Determine the (x, y) coordinate at the center of the cell enclosing the given text.  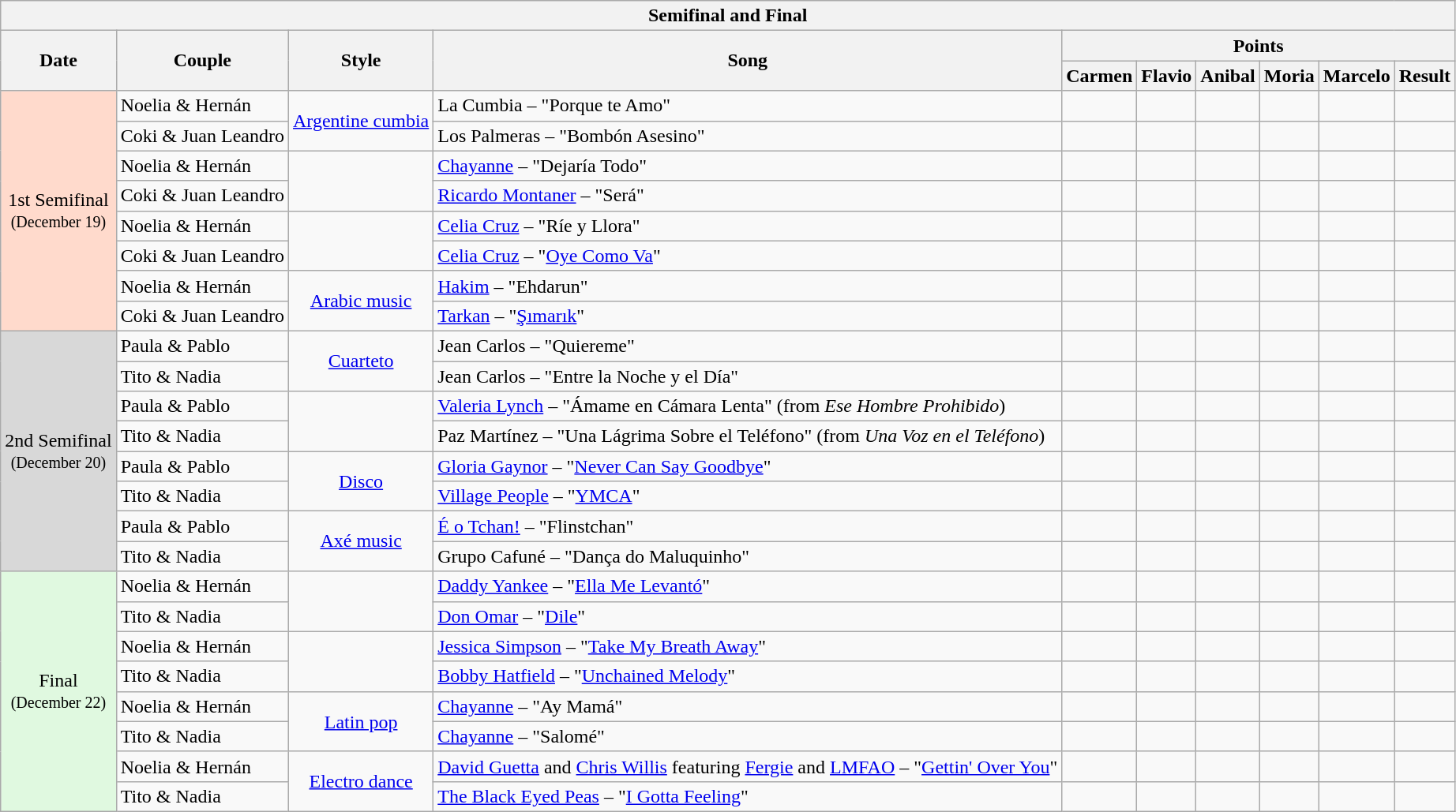
Jean Carlos – "Quiereme" (748, 346)
Jean Carlos – "Entre la Noche y el Día" (748, 376)
Song (748, 61)
Daddy Yankee – "Ella Me Levantó" (748, 586)
The Black Eyed Peas – "I Gotta Feeling" (748, 796)
Chayanne – "Ay Mamá" (748, 706)
Cuarteto (362, 361)
Result (1424, 76)
Moria (1289, 76)
2nd Semifinal (December 20) (58, 451)
Final (December 22) (58, 691)
É o Tchan! – "Flinstchan" (748, 526)
Valeria Lynch – "Ámame en Cámara Lenta" (from Ese Hombre Prohibido) (748, 406)
Jessica Simpson – "Take My Breath Away" (748, 646)
Flavio (1167, 76)
Couple (202, 61)
Los Palmeras – "Bombón Asesino" (748, 136)
Axé music (362, 541)
Points (1259, 46)
Anibal (1228, 76)
Latin pop (362, 721)
Village People – "YMCA" (748, 496)
Don Omar – "Dile" (748, 616)
Arabic music (362, 301)
1st Semifinal (December 19) (58, 211)
Electro dance (362, 781)
Gloria Gaynor – "Never Can Say Goodbye" (748, 466)
Paz Martínez – "Una Lágrima Sobre el Teléfono" (from Una Voz en el Teléfono) (748, 436)
David Guetta and Chris Willis featuring Fergie and LMFAO – "Gettin' Over You" (748, 766)
Celia Cruz – "Ríe y Llora" (748, 226)
Style (362, 61)
Date (58, 61)
Marcelo (1357, 76)
Bobby Hatfield – "Unchained Melody" (748, 676)
Ricardo Montaner – "Será" (748, 196)
Disco (362, 481)
Celia Cruz – "Oye Como Va" (748, 256)
Grupo Cafuné – "Dança do Maluquinho" (748, 556)
Carmen (1099, 76)
Chayanne – "Dejaría Todo" (748, 166)
La Cumbia – "Porque te Amo" (748, 106)
Tarkan – "Şımarık" (748, 316)
Semifinal and Final (728, 16)
Hakim – "Ehdarun" (748, 286)
Chayanne – "Salomé" (748, 736)
Argentine cumbia (362, 121)
